Find where the given text appears and provide that cell's center as [X, Y] coordinate. 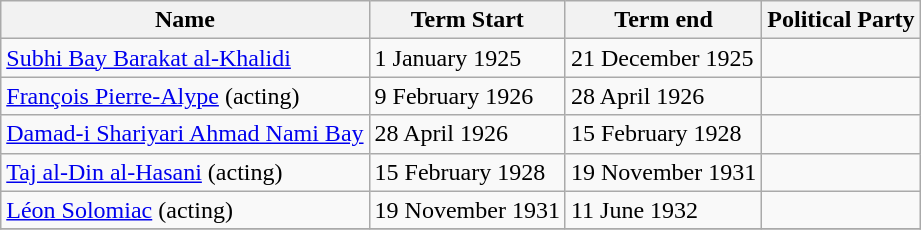
9 February 1926 [467, 96]
Léon Solomiac (acting) [185, 210]
Term Start [467, 20]
François Pierre-Alype (acting) [185, 96]
1 January 1925 [467, 58]
21 December 1925 [663, 58]
Name [185, 20]
Term end [663, 20]
Damad-i Shariyari Ahmad Nami Bay [185, 134]
11 June 1932 [663, 210]
Subhi Bay Barakat al-Khalidi [185, 58]
Political Party [841, 20]
Taj al-Din al-Hasani (acting) [185, 172]
